Extract the [X, Y] coordinate from the center of the cell holding the provided text.  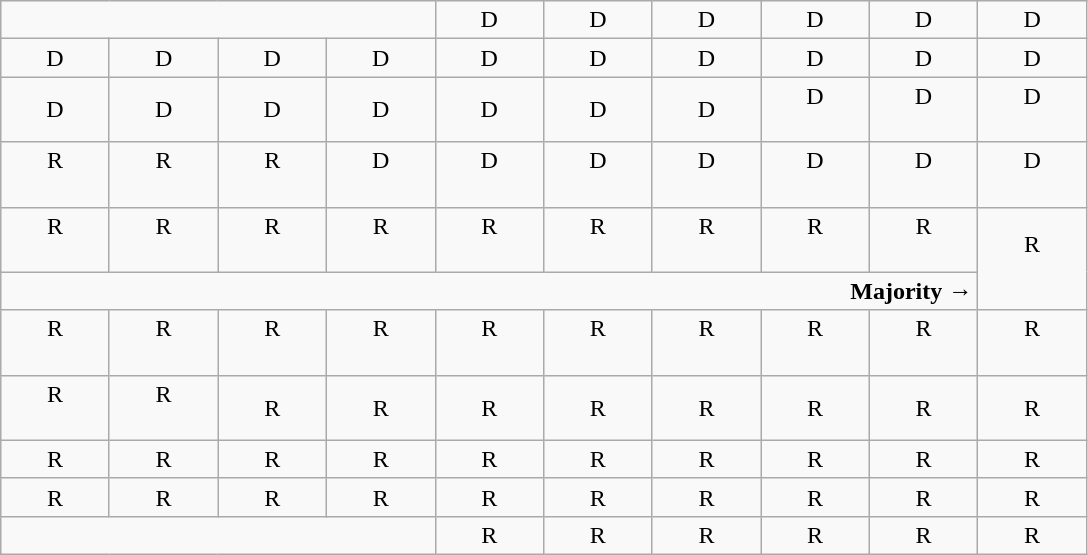
Majority → [490, 291]
